Output the (X, Y) coordinate of the center of the cell containing the given text.  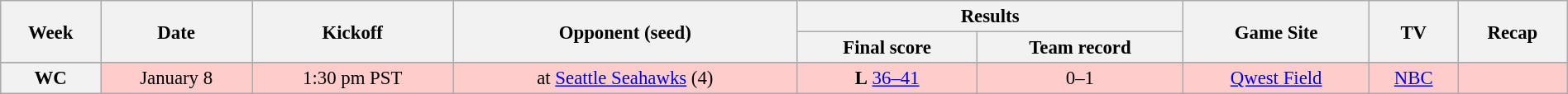
January 8 (177, 78)
Qwest Field (1275, 78)
Team record (1080, 47)
L 36–41 (887, 78)
NBC (1414, 78)
WC (51, 78)
Date (177, 31)
Recap (1513, 31)
Week (51, 31)
0–1 (1080, 78)
Kickoff (352, 31)
1:30 pm PST (352, 78)
Game Site (1275, 31)
Opponent (seed) (625, 31)
Final score (887, 47)
at Seattle Seahawks (4) (625, 78)
TV (1414, 31)
Results (991, 16)
